Scan for the cell matching the given text and deliver its [x, y] coordinate at center. 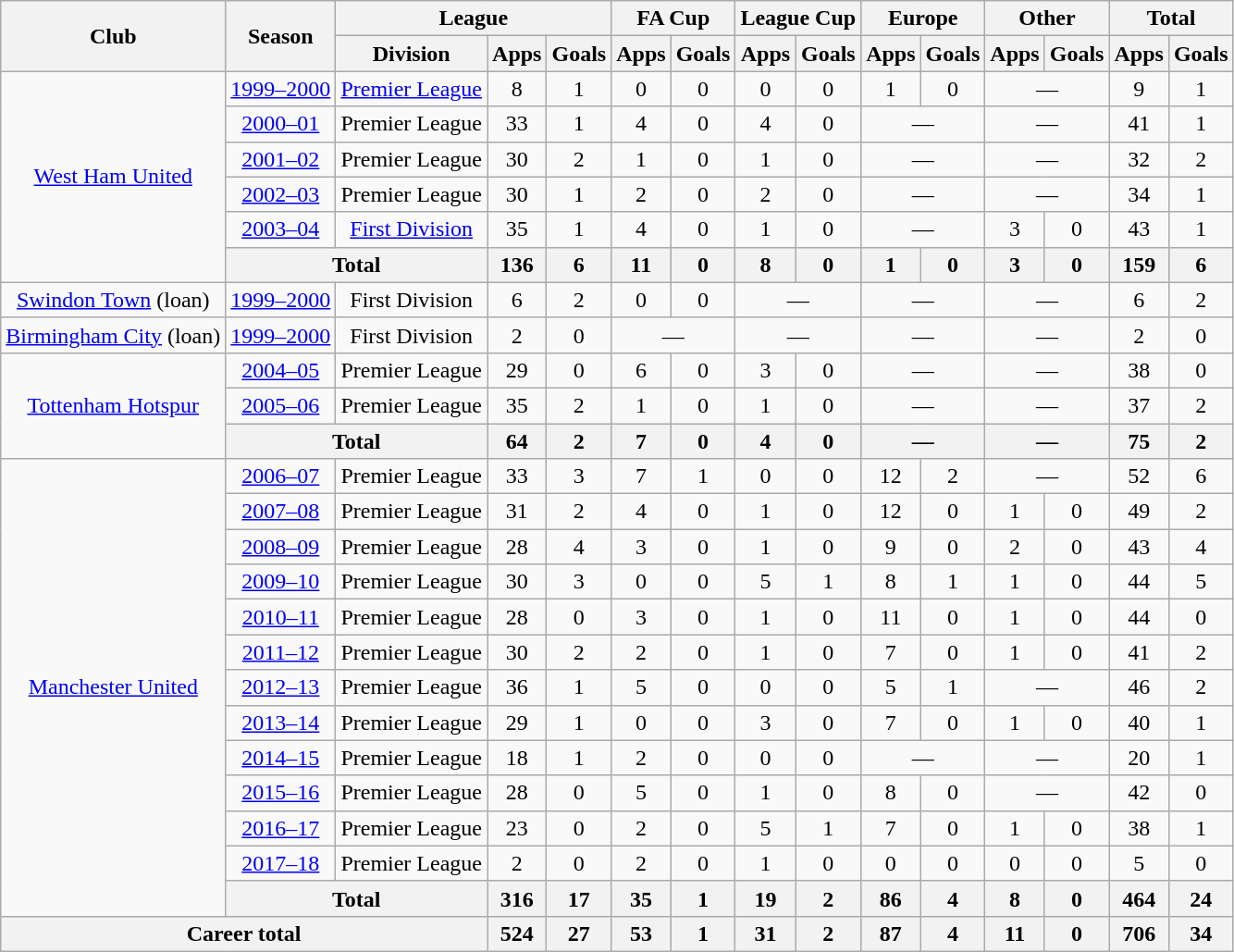
2008–09 [281, 547]
706 [1139, 933]
Birmingham City (loan) [113, 335]
Europe [923, 19]
36 [517, 687]
Other [1047, 19]
64 [517, 441]
2017–18 [281, 863]
2005–06 [281, 405]
24 [1201, 898]
Swindon Town (loan) [113, 300]
2011–12 [281, 652]
524 [517, 933]
2003–04 [281, 229]
52 [1139, 476]
316 [517, 898]
Tottenham Hotspur [113, 405]
464 [1139, 898]
37 [1139, 405]
42 [1139, 793]
46 [1139, 687]
Career total [244, 933]
2013–14 [281, 723]
Club [113, 36]
23 [517, 828]
2010–11 [281, 617]
2001–02 [281, 159]
27 [579, 933]
136 [517, 265]
2004–05 [281, 370]
Manchester United [113, 688]
2016–17 [281, 828]
49 [1139, 512]
2014–15 [281, 758]
40 [1139, 723]
159 [1139, 265]
18 [517, 758]
53 [641, 933]
2002–03 [281, 194]
2007–08 [281, 512]
League [474, 19]
West Ham United [113, 177]
League Cup [798, 19]
75 [1139, 441]
Season [281, 36]
2009–10 [281, 582]
Division [412, 54]
19 [766, 898]
17 [579, 898]
2015–16 [281, 793]
FA Cup [673, 19]
2000–01 [281, 124]
2012–13 [281, 687]
20 [1139, 758]
86 [891, 898]
32 [1139, 159]
87 [891, 933]
2006–07 [281, 476]
